Find where the given text appears and provide that cell's center as (x, y) coordinate. 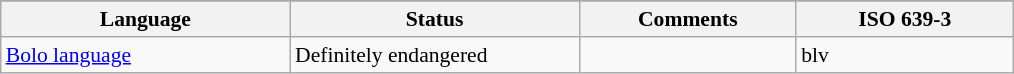
Comments (688, 19)
ISO 639-3 (904, 19)
Status (434, 19)
Language (146, 19)
Definitely endangered (434, 54)
Bolo language (146, 54)
blv (904, 54)
